Pinpoint the cell where the given text exists, returning its [X, Y] midpoint coordinate. 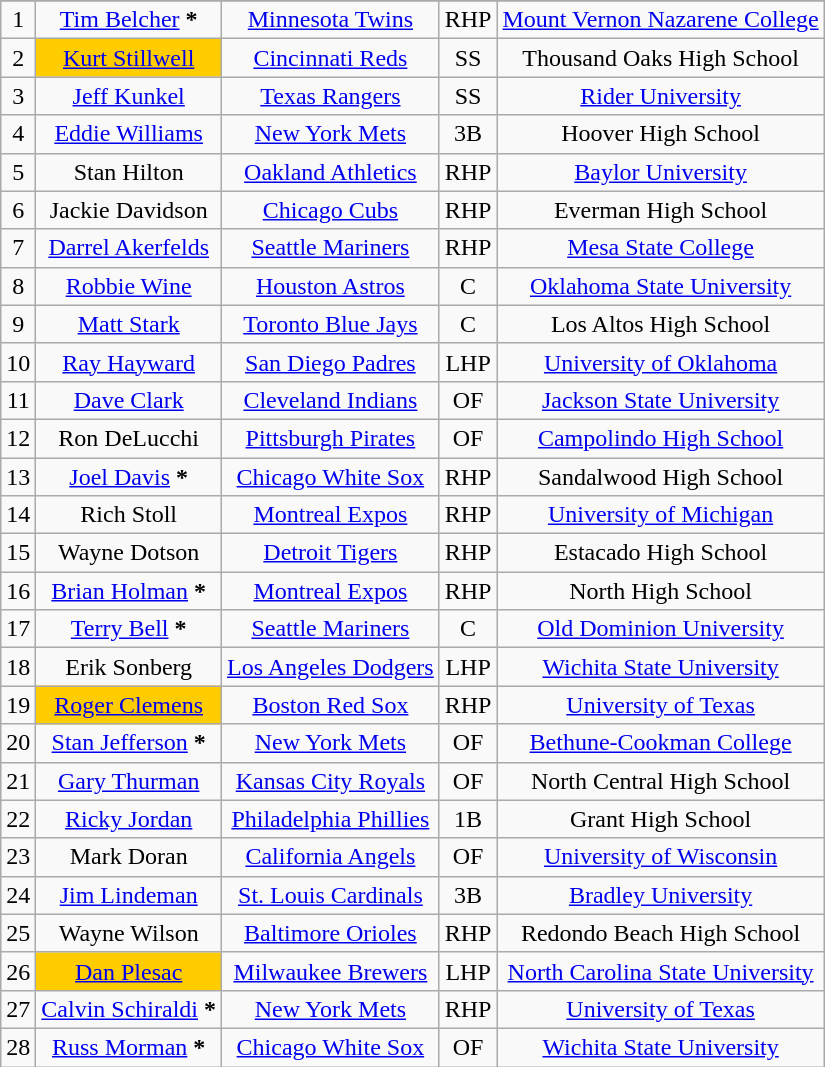
Los Altos High School [660, 324]
Baylor University [660, 172]
Baltimore Orioles [331, 933]
Wayne Dotson [129, 553]
7 [18, 248]
Joel Davis * [129, 477]
Russ Morman * [129, 1047]
Jeff Kunkel [129, 96]
Ron DeLucchi [129, 438]
Oakland Athletics [331, 172]
22 [18, 819]
18 [18, 667]
Everman High School [660, 210]
25 [18, 933]
Cleveland Indians [331, 400]
Jackie Davidson [129, 210]
Redondo Beach High School [660, 933]
Jackson State University [660, 400]
12 [18, 438]
Kansas City Royals [331, 781]
Los Angeles Dodgers [331, 667]
17 [18, 629]
Ray Hayward [129, 362]
Oklahoma State University [660, 286]
Old Dominion University [660, 629]
Kurt Stillwell [129, 58]
1 [18, 20]
Pittsburgh Pirates [331, 438]
Boston Red Sox [331, 705]
North High School [660, 591]
North Central High School [660, 781]
Roger Clemens [129, 705]
Hoover High School [660, 134]
10 [18, 362]
Campolindo High School [660, 438]
1B [468, 819]
2 [18, 58]
Rider University [660, 96]
Terry Bell * [129, 629]
Mount Vernon Nazarene College [660, 20]
Texas Rangers [331, 96]
University of Oklahoma [660, 362]
Mesa State College [660, 248]
Detroit Tigers [331, 553]
Estacado High School [660, 553]
Grant High School [660, 819]
University of Wisconsin [660, 857]
11 [18, 400]
24 [18, 895]
Calvin Schiraldi * [129, 1009]
California Angels [331, 857]
8 [18, 286]
Wayne Wilson [129, 933]
14 [18, 515]
Rich Stoll [129, 515]
Minnesota Twins [331, 20]
26 [18, 971]
16 [18, 591]
Thousand Oaks High School [660, 58]
Toronto Blue Jays [331, 324]
Robbie Wine [129, 286]
Dan Plesac [129, 971]
Ricky Jordan [129, 819]
Mark Doran [129, 857]
27 [18, 1009]
St. Louis Cardinals [331, 895]
19 [18, 705]
6 [18, 210]
21 [18, 781]
13 [18, 477]
San Diego Padres [331, 362]
Stan Jefferson * [129, 743]
Erik Sonberg [129, 667]
Darrel Akerfelds [129, 248]
23 [18, 857]
Philadelphia Phillies [331, 819]
Gary Thurman [129, 781]
Stan Hilton [129, 172]
5 [18, 172]
Matt Stark [129, 324]
Jim Lindeman [129, 895]
20 [18, 743]
Tim Belcher * [129, 20]
Dave Clark [129, 400]
Houston Astros [331, 286]
9 [18, 324]
4 [18, 134]
Eddie Williams [129, 134]
15 [18, 553]
Bradley University [660, 895]
Milwaukee Brewers [331, 971]
Sandalwood High School [660, 477]
3 [18, 96]
Brian Holman * [129, 591]
28 [18, 1047]
North Carolina State University [660, 971]
Cincinnati Reds [331, 58]
Chicago Cubs [331, 210]
University of Michigan [660, 515]
Bethune-Cookman College [660, 743]
